Find where the given text appears and provide that cell's center as (x, y) coordinate. 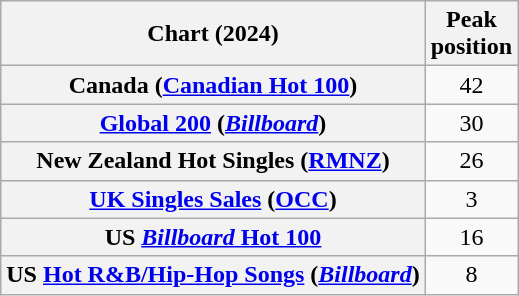
Global 200 (Billboard) (213, 123)
16 (471, 237)
8 (471, 275)
Canada (Canadian Hot 100) (213, 85)
Peakposition (471, 34)
Chart (2024) (213, 34)
3 (471, 199)
US Billboard Hot 100 (213, 237)
30 (471, 123)
New Zealand Hot Singles (RMNZ) (213, 161)
US Hot R&B/Hip-Hop Songs (Billboard) (213, 275)
UK Singles Sales (OCC) (213, 199)
26 (471, 161)
42 (471, 85)
